Pinpoint the cell where the given text exists, returning its (X, Y) midpoint coordinate. 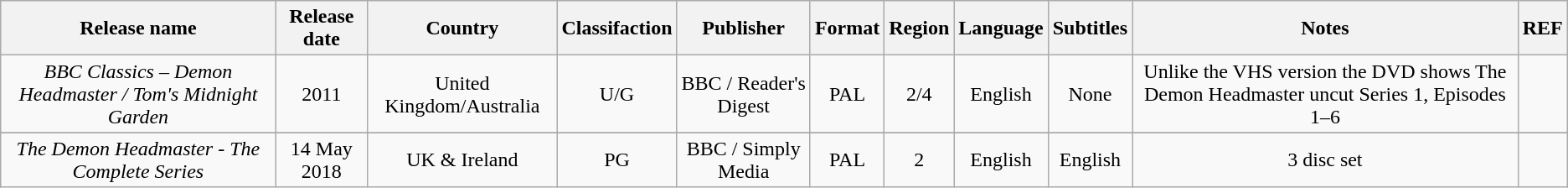
Country (462, 29)
3 disc set (1325, 159)
2011 (322, 94)
Language (1001, 29)
United Kingdom/Australia (462, 94)
Subtitles (1090, 29)
PG (616, 159)
Unlike the VHS version the DVD shows The Demon Headmaster uncut Series 1, Episodes 1–6 (1325, 94)
The Demon Headmaster - The Complete Series (138, 159)
Format (847, 29)
UK & Ireland (462, 159)
Release name (138, 29)
U/G (616, 94)
2/4 (920, 94)
14 May 2018 (322, 159)
Release date (322, 29)
BBC Classics – Demon Headmaster / Tom's Midnight Garden (138, 94)
2 (920, 159)
Classifaction (616, 29)
BBC / Simply Media (744, 159)
REF (1543, 29)
Publisher (744, 29)
Region (920, 29)
None (1090, 94)
BBC / Reader's Digest (744, 94)
Notes (1325, 29)
